Pinpoint the cell where the given text exists, returning its [X, Y] midpoint coordinate. 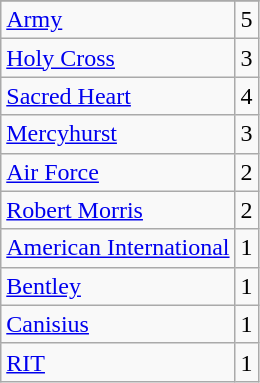
Holy Cross [118, 58]
RIT [118, 362]
Bentley [118, 286]
Air Force [118, 172]
Mercyhurst [118, 134]
4 [246, 96]
Robert Morris [118, 210]
Canisius [118, 324]
Army [118, 20]
5 [246, 20]
American International [118, 248]
Sacred Heart [118, 96]
